Scan for the cell matching the given text and deliver its [X, Y] coordinate at center. 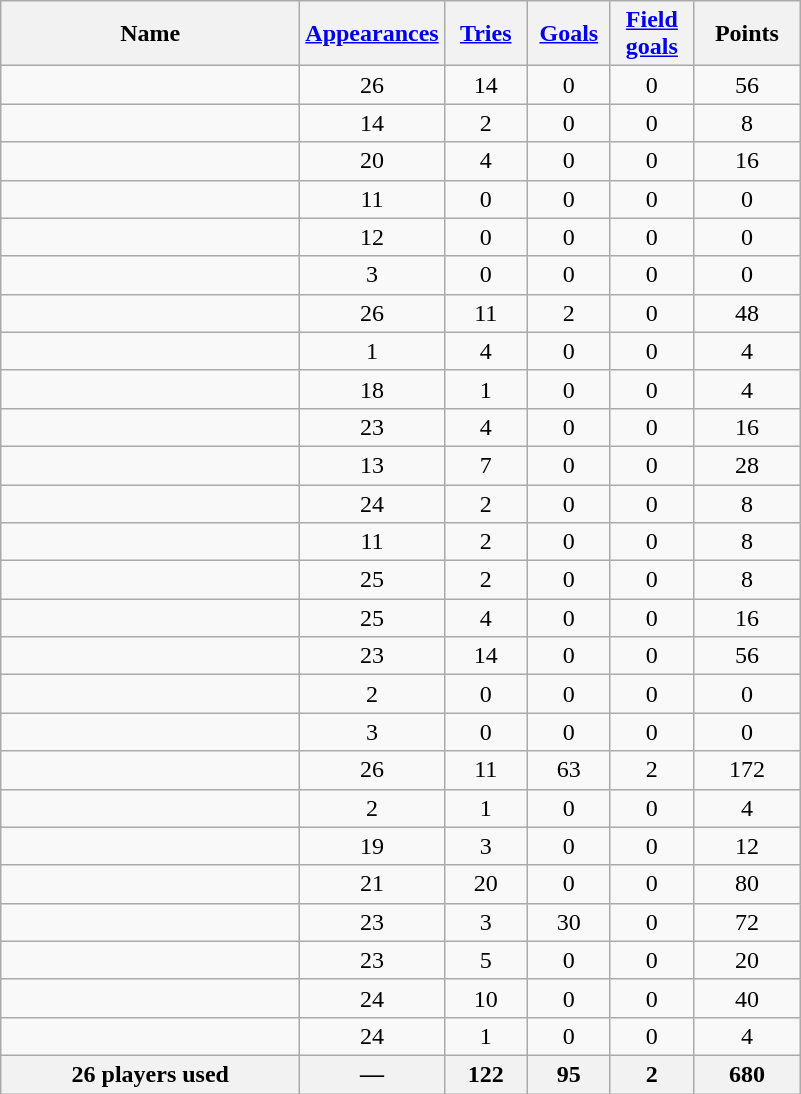
172 [746, 770]
— [372, 1074]
Tries [486, 34]
680 [746, 1074]
63 [568, 770]
80 [746, 884]
26 players used [150, 1074]
95 [568, 1074]
5 [486, 960]
28 [746, 465]
72 [746, 922]
Name [150, 34]
122 [486, 1074]
13 [372, 465]
48 [746, 313]
Points [746, 34]
21 [372, 884]
19 [372, 846]
Field goals [652, 34]
40 [746, 998]
Appearances [372, 34]
30 [568, 922]
18 [372, 389]
10 [486, 998]
7 [486, 465]
Goals [568, 34]
